Capture the cell that displays the provided text and extract its [x, y] central coordinate. 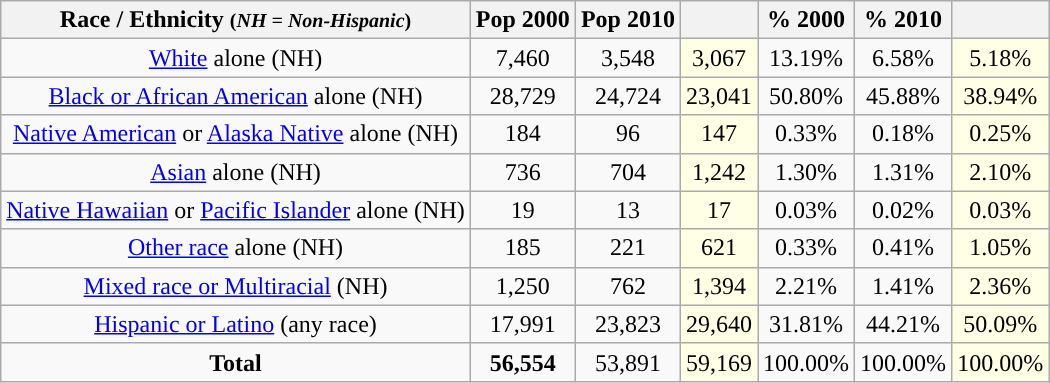
13.19% [806, 58]
96 [628, 134]
0.41% [904, 248]
Native Hawaiian or Pacific Islander alone (NH) [236, 210]
% 2000 [806, 20]
1,242 [718, 172]
56,554 [522, 362]
50.80% [806, 96]
1.31% [904, 172]
1.05% [1000, 248]
1.41% [904, 286]
7,460 [522, 58]
Hispanic or Latino (any race) [236, 324]
% 2010 [904, 20]
31.81% [806, 324]
45.88% [904, 96]
762 [628, 286]
5.18% [1000, 58]
147 [718, 134]
Pop 2010 [628, 20]
23,041 [718, 96]
Pop 2000 [522, 20]
Other race alone (NH) [236, 248]
185 [522, 248]
44.21% [904, 324]
59,169 [718, 362]
2.21% [806, 286]
1.30% [806, 172]
184 [522, 134]
2.36% [1000, 286]
53,891 [628, 362]
0.25% [1000, 134]
17,991 [522, 324]
38.94% [1000, 96]
28,729 [522, 96]
736 [522, 172]
Total [236, 362]
1,394 [718, 286]
Black or African American alone (NH) [236, 96]
2.10% [1000, 172]
1,250 [522, 286]
0.18% [904, 134]
13 [628, 210]
Mixed race or Multiracial (NH) [236, 286]
Native American or Alaska Native alone (NH) [236, 134]
50.09% [1000, 324]
Race / Ethnicity (NH = Non-Hispanic) [236, 20]
19 [522, 210]
23,823 [628, 324]
29,640 [718, 324]
704 [628, 172]
221 [628, 248]
17 [718, 210]
24,724 [628, 96]
621 [718, 248]
0.02% [904, 210]
3,067 [718, 58]
3,548 [628, 58]
Asian alone (NH) [236, 172]
White alone (NH) [236, 58]
6.58% [904, 58]
